Scan for the cell matching the given text and deliver its [x, y] coordinate at center. 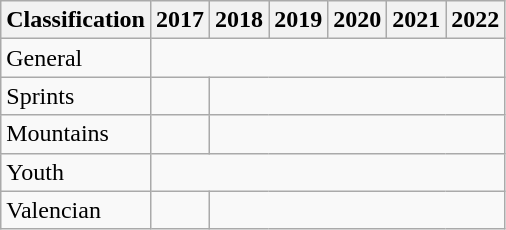
2020 [358, 20]
2022 [476, 20]
2021 [416, 20]
Valencian [76, 210]
Youth [76, 172]
Classification [76, 20]
2019 [298, 20]
Mountains [76, 134]
2018 [240, 20]
Sprints [76, 96]
General [76, 58]
2017 [180, 20]
